Identify which cell holds the provided text, then report its [X, Y] central coordinate. 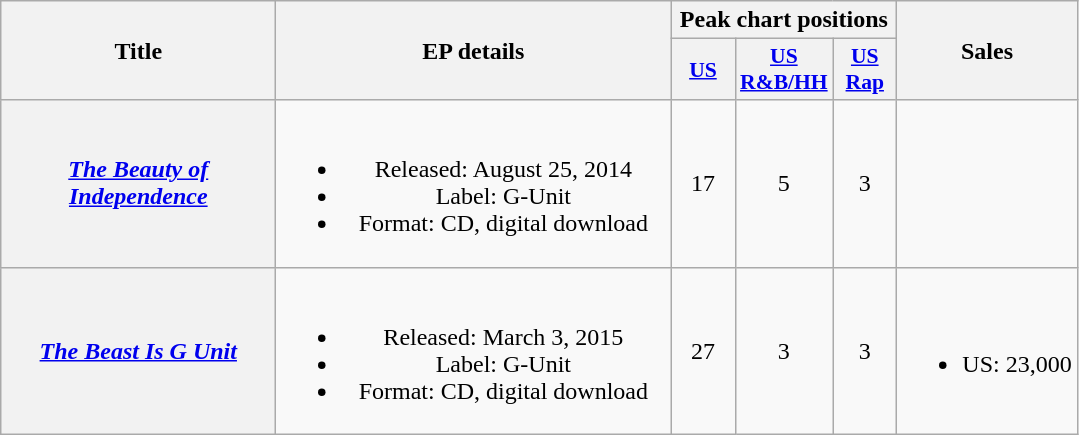
Peak chart positions [784, 20]
27 [703, 350]
EP details [474, 50]
Sales [987, 50]
Released: August 25, 2014Label: G-UnitFormat: CD, digital download [474, 184]
USRap [865, 70]
5 [784, 184]
US [703, 70]
17 [703, 184]
The Beast Is G Unit [138, 350]
The Beauty of Independence [138, 184]
Title [138, 50]
US: 23,000 [987, 350]
Released: March 3, 2015Label: G-UnitFormat: CD, digital download [474, 350]
USR&B/HH [784, 70]
